Return (x, y) of the center of cell containing provided text 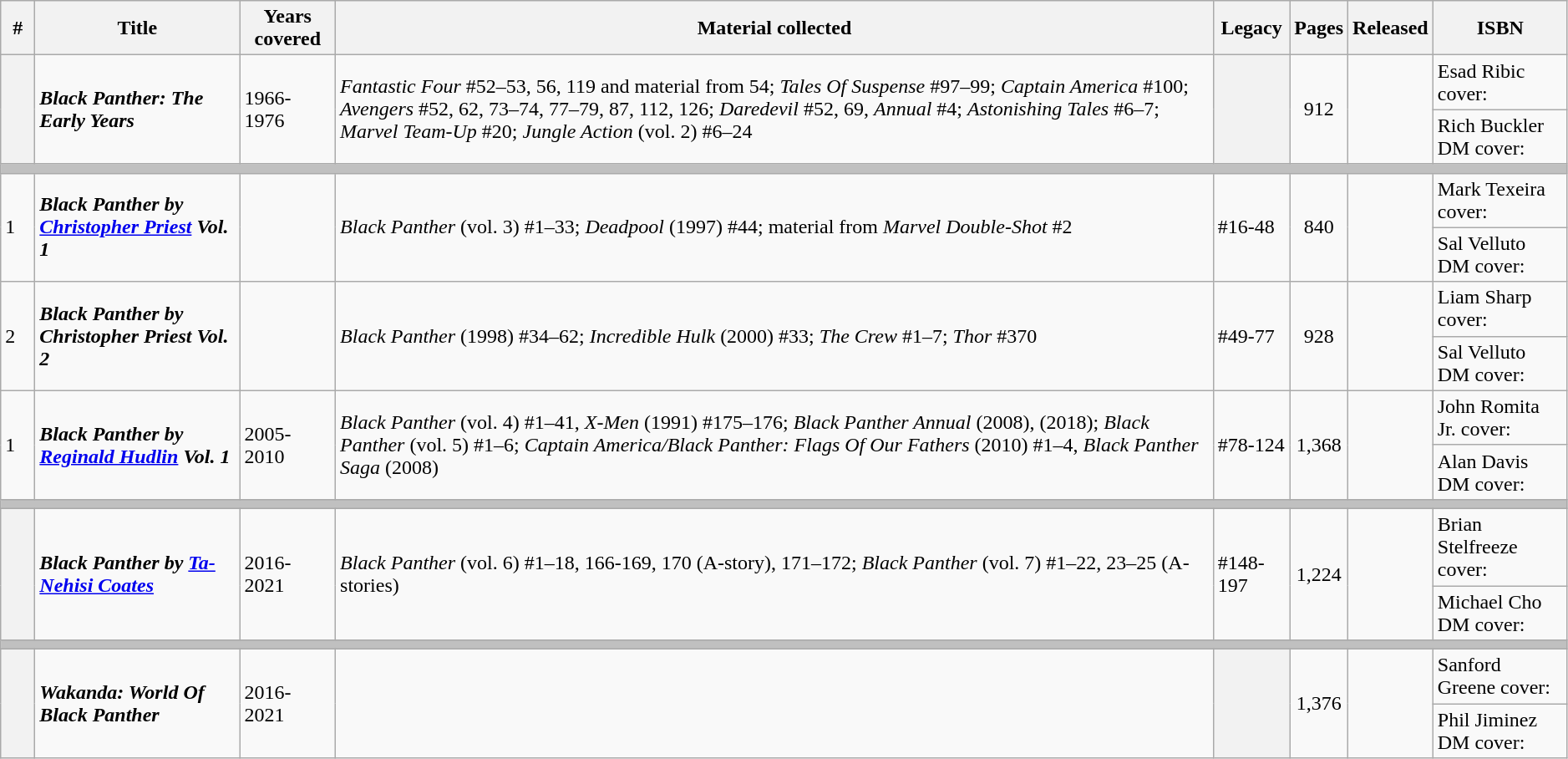
1,224 (1319, 573)
#78-124 (1251, 445)
# (18, 28)
928 (1319, 336)
ISBN (1500, 28)
2 (18, 336)
Black Panther by Christopher Priest Vol. 1 (137, 227)
Esad Ribic cover: (1500, 82)
Liam Sharp cover: (1500, 309)
Black Panther by Reginald Hudlin Vol. 1 (137, 445)
Black Panther: The Early Years (137, 110)
Black Panther (vol. 6) #1–18, 166-169, 170 (A-story), 171–172; Black Panther (vol. 7) #1–22, 23–25 (A-stories) (775, 573)
Black Panther (1998) #34–62; Incredible Hulk (2000) #33; The Crew #1–7; Thor #370 (775, 336)
Mark Texeira cover: (1500, 201)
Phil Jiminez DM cover: (1500, 731)
Pages (1319, 28)
Black Panther (vol. 3) #1–33; Deadpool (1997) #44; material from Marvel Double-Shot #2 (775, 227)
Black Panther by Christopher Priest Vol. 2 (137, 336)
#148-197 (1251, 573)
2005-2010 (287, 445)
1966-1976 (287, 110)
Wakanda: World Of Black Panther (137, 704)
Black Panther by Ta-Nehisi Coates (137, 573)
1,376 (1319, 704)
Title (137, 28)
Alan Davis DM cover: (1500, 471)
Michael Cho DM cover: (1500, 612)
1,368 (1319, 445)
John Romita Jr. cover: (1500, 418)
912 (1319, 110)
840 (1319, 227)
#16-48 (1251, 227)
Material collected (775, 28)
#49-77 (1251, 336)
Years covered (287, 28)
Released (1391, 28)
Brian Stelfreeze cover: (1500, 547)
Sanford Greene cover: (1500, 677)
Legacy (1251, 28)
Rich Buckler DM cover: (1500, 137)
